Provide the (x, y) coordinate of the cell's center where the given text is located.  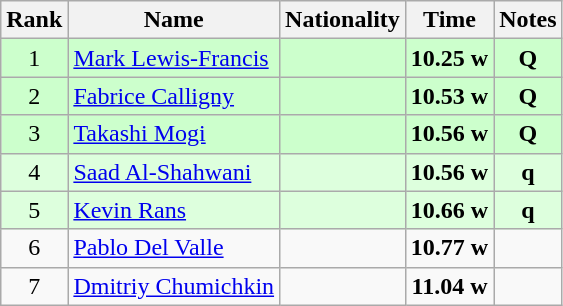
Nationality (343, 20)
4 (34, 172)
Rank (34, 20)
6 (34, 248)
7 (34, 286)
3 (34, 134)
11.04 w (449, 286)
5 (34, 210)
Name (174, 20)
10.25 w (449, 58)
Dmitriy Chumichkin (174, 286)
Fabrice Calligny (174, 96)
Notes (528, 20)
Takashi Mogi (174, 134)
Pablo Del Valle (174, 248)
Saad Al-Shahwani (174, 172)
Kevin Rans (174, 210)
10.77 w (449, 248)
10.66 w (449, 210)
Time (449, 20)
1 (34, 58)
Mark Lewis-Francis (174, 58)
2 (34, 96)
10.53 w (449, 96)
